Search for the cell housing the specified text and yield its [X, Y] center coordinate. 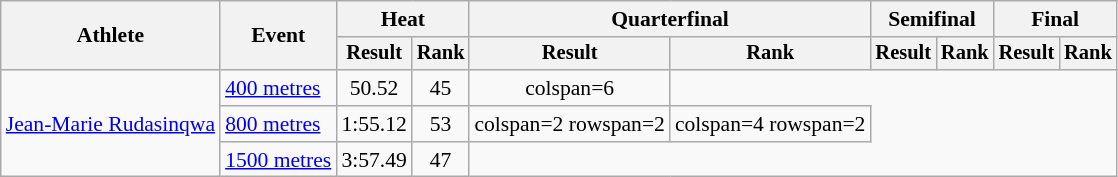
45 [441, 88]
800 metres [278, 124]
colspan=2 rowspan=2 [570, 124]
Quarterfinal [670, 19]
Heat [402, 19]
400 metres [278, 88]
Event [278, 36]
1:55.12 [374, 124]
Jean-Marie Rudasinqwa [110, 124]
50.52 [374, 88]
colspan=6 [570, 88]
53 [441, 124]
Semifinal [932, 19]
colspan=4 rowspan=2 [770, 124]
Athlete [110, 36]
Final [1056, 19]
